Extract the [X, Y] coordinate from the center of the cell holding the provided text.  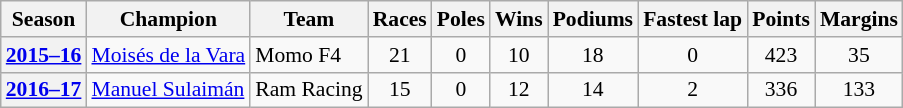
Points [781, 19]
Races [400, 19]
2016–17 [44, 90]
Margins [859, 19]
Wins [519, 19]
35 [859, 55]
336 [781, 90]
18 [594, 55]
2 [692, 90]
2015–16 [44, 55]
Season [44, 19]
423 [781, 55]
Manuel Sulaimán [168, 90]
Poles [461, 19]
21 [400, 55]
15 [400, 90]
Champion [168, 19]
Ram Racing [308, 90]
10 [519, 55]
14 [594, 90]
Momo F4 [308, 55]
12 [519, 90]
Moisés de la Vara [168, 55]
133 [859, 90]
Fastest lap [692, 19]
Podiums [594, 19]
Team [308, 19]
